Search for the cell housing the specified text and yield its (x, y) center coordinate. 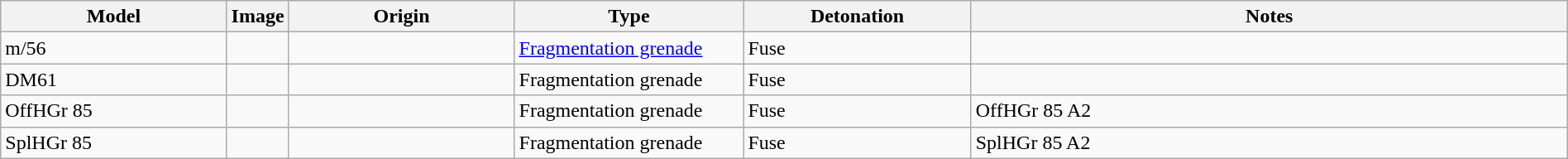
Origin (402, 17)
SplHGr 85 (114, 142)
OffHGr 85 A2 (1269, 111)
DM61 (114, 79)
Type (629, 17)
Notes (1269, 17)
SplHGr 85 A2 (1269, 142)
m/56 (114, 48)
Detonation (857, 17)
OffHGr 85 (114, 111)
Model (114, 17)
Image (258, 17)
